Capture the cell that displays the provided text and extract its (x, y) central coordinate. 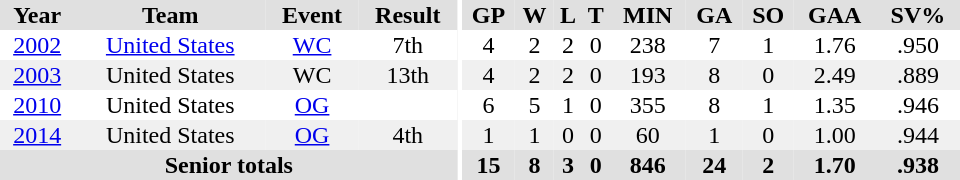
W (534, 15)
T (596, 15)
15 (488, 165)
.889 (918, 75)
1.00 (835, 135)
13th (408, 75)
238 (648, 45)
Senior totals (229, 165)
2014 (37, 135)
1.35 (835, 105)
.944 (918, 135)
L (568, 15)
1.70 (835, 165)
GP (488, 15)
2002 (37, 45)
.946 (918, 105)
5 (534, 105)
.938 (918, 165)
7 (714, 45)
6 (488, 105)
24 (714, 165)
SV% (918, 15)
GA (714, 15)
7th (408, 45)
MIN (648, 15)
Result (408, 15)
2003 (37, 75)
GAA (835, 15)
2.49 (835, 75)
60 (648, 135)
.950 (918, 45)
Year (37, 15)
2010 (37, 105)
846 (648, 165)
3 (568, 165)
Event (312, 15)
355 (648, 105)
4th (408, 135)
SO (768, 15)
193 (648, 75)
1.76 (835, 45)
Team (170, 15)
